From the cell containing the given text, extract its center point as (X, Y) coordinate. 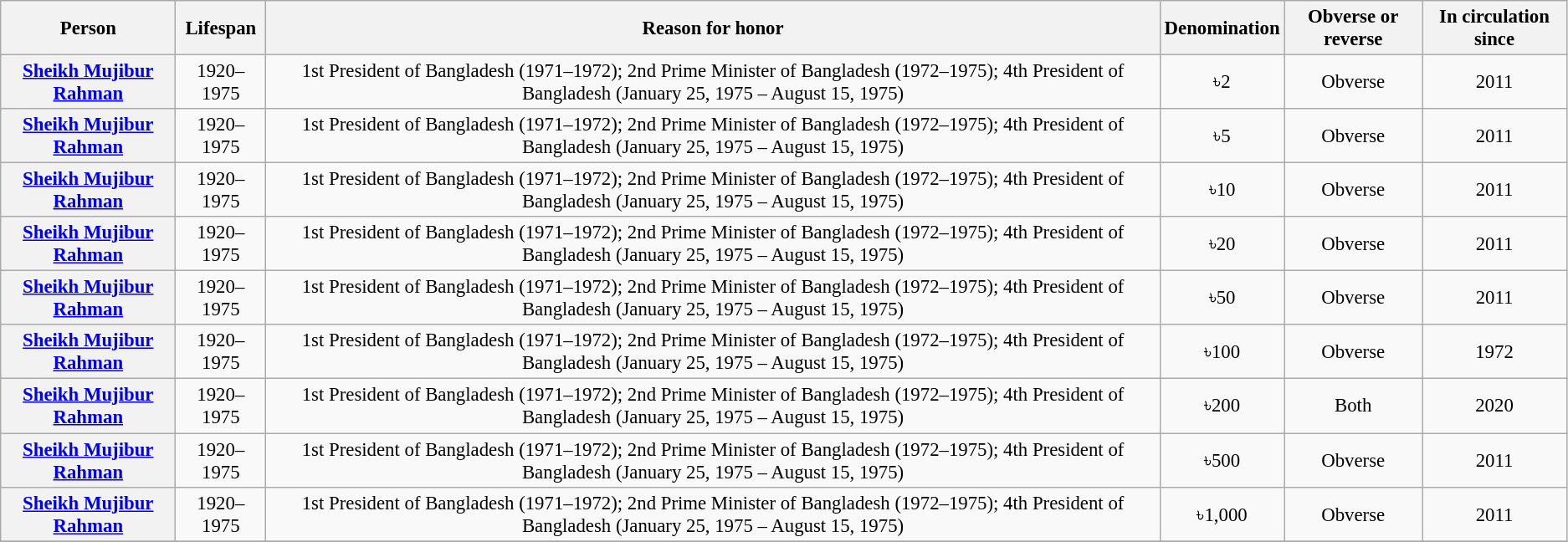
Both (1354, 406)
৳200 (1222, 406)
৳500 (1222, 460)
৳20 (1222, 244)
Lifespan (221, 28)
1972 (1494, 351)
৳10 (1222, 191)
Reason for honor (713, 28)
Denomination (1222, 28)
৳100 (1222, 351)
৳1,000 (1222, 514)
2020 (1494, 406)
Person (89, 28)
Obverse or reverse (1354, 28)
৳50 (1222, 298)
৳2 (1222, 82)
In circulation since (1494, 28)
৳5 (1222, 135)
